Provide the [x, y] coordinate of the cell's center where the given text is located.  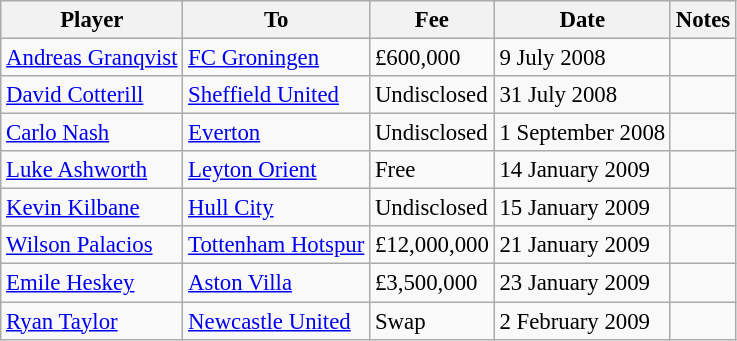
Carlo Nash [92, 133]
Everton [276, 133]
Emile Heskey [92, 283]
£3,500,000 [432, 283]
Swap [432, 321]
1 September 2008 [582, 133]
9 July 2008 [582, 58]
21 January 2009 [582, 245]
FC Groningen [276, 58]
Sheffield United [276, 95]
31 July 2008 [582, 95]
Luke Ashworth [92, 170]
Kevin Kilbane [92, 208]
Fee [432, 20]
Player [92, 20]
Notes [702, 20]
2 February 2009 [582, 321]
Date [582, 20]
£12,000,000 [432, 245]
Ryan Taylor [92, 321]
15 January 2009 [582, 208]
Tottenham Hotspur [276, 245]
23 January 2009 [582, 283]
Leyton Orient [276, 170]
14 January 2009 [582, 170]
To [276, 20]
Hull City [276, 208]
Wilson Palacios [92, 245]
£600,000 [432, 58]
David Cotterill [92, 95]
Free [432, 170]
Newcastle United [276, 321]
Andreas Granqvist [92, 58]
Aston Villa [276, 283]
